Return (x, y) of the center of cell containing provided text 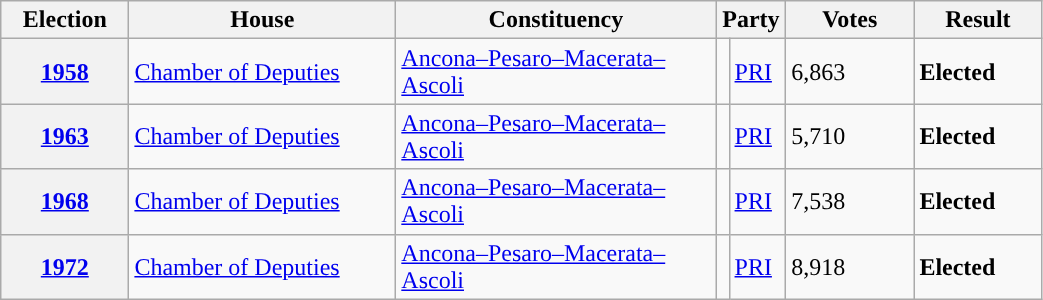
1958 (65, 72)
5,710 (850, 136)
Votes (850, 20)
1963 (65, 136)
7,538 (850, 202)
Result (978, 20)
House (262, 20)
Party (751, 20)
1968 (65, 202)
6,863 (850, 72)
Constituency (556, 20)
1972 (65, 266)
Election (65, 20)
8,918 (850, 266)
